Capture the cell that displays the provided text and extract its [X, Y] central coordinate. 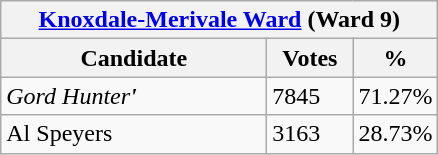
7845 [310, 96]
Votes [310, 58]
71.27% [396, 96]
Al Speyers [134, 134]
Candidate [134, 58]
Knoxdale-Merivale Ward (Ward 9) [220, 20]
3163 [310, 134]
% [396, 58]
Gord Hunter' [134, 96]
28.73% [396, 134]
